Detect which cell encompasses the target text, then output its (X, Y) center coordinate. 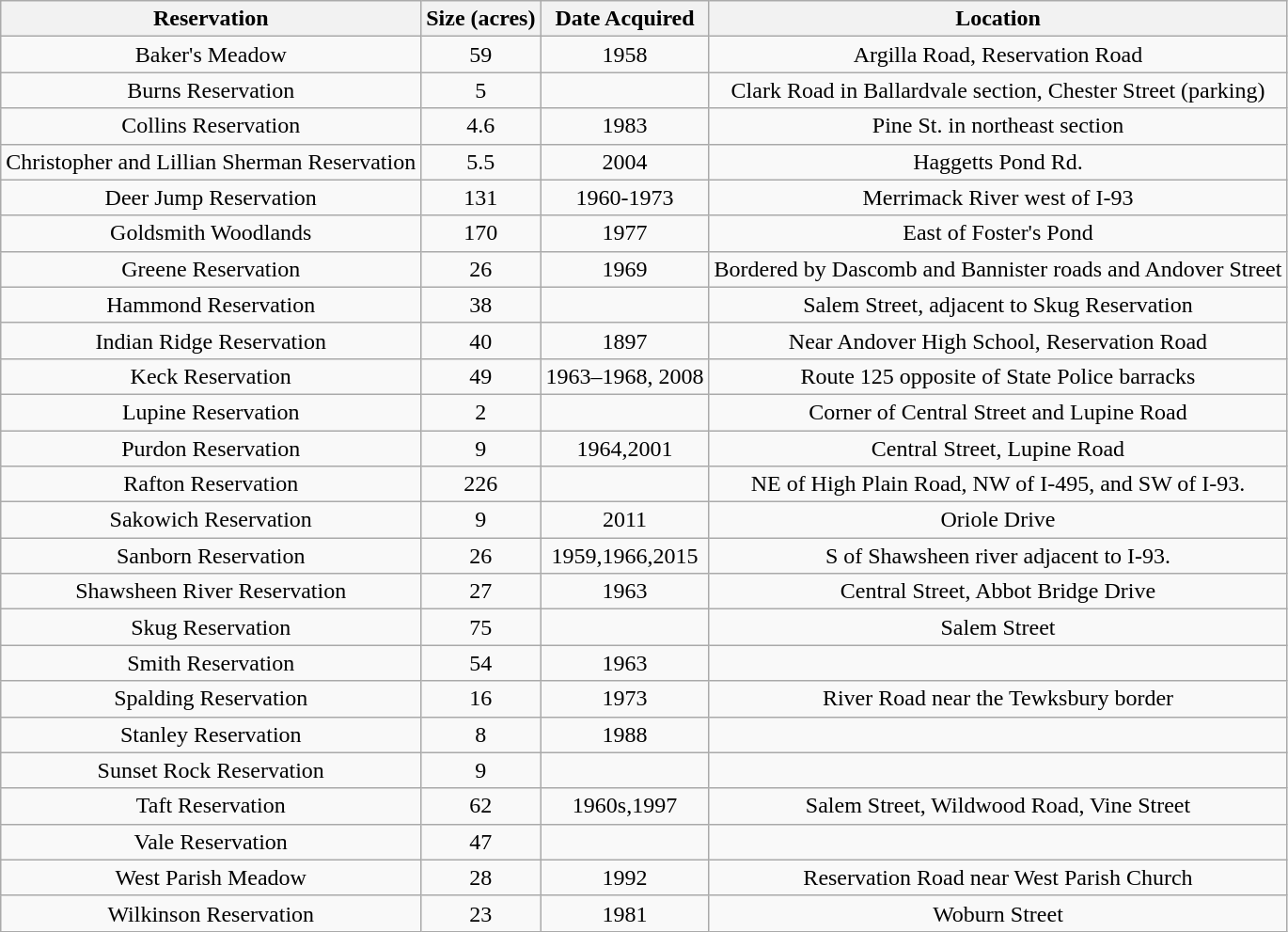
5 (481, 90)
Greene Reservation (211, 269)
62 (481, 806)
1963–1968, 2008 (624, 376)
Rafton Reservation (211, 484)
4.6 (481, 126)
40 (481, 340)
Stanley Reservation (211, 735)
Near Andover High School, Reservation Road (998, 340)
Lupine Reservation (211, 412)
1969 (624, 269)
16 (481, 699)
170 (481, 233)
1897 (624, 340)
1973 (624, 699)
Deer Jump Reservation (211, 197)
Spalding Reservation (211, 699)
River Road near the Tewksbury border (998, 699)
Pine St. in northeast section (998, 126)
Woburn Street (998, 913)
Indian Ridge Reservation (211, 340)
2011 (624, 520)
59 (481, 55)
NE of High Plain Road, NW of I-495, and SW of I-93. (998, 484)
1960s,1997 (624, 806)
1992 (624, 877)
Route 125 opposite of State Police barracks (998, 376)
1959,1966,2015 (624, 556)
Burns Reservation (211, 90)
Keck Reservation (211, 376)
1988 (624, 735)
1981 (624, 913)
Haggetts Pond Rd. (998, 162)
Reservation Road near West Parish Church (998, 877)
38 (481, 305)
54 (481, 663)
131 (481, 197)
Skug Reservation (211, 627)
Argilla Road, Reservation Road (998, 55)
Salem Street, adjacent to Skug Reservation (998, 305)
1964,2001 (624, 449)
Shawsheen River Reservation (211, 592)
Christopher and Lillian Sherman Reservation (211, 162)
1958 (624, 55)
Taft Reservation (211, 806)
226 (481, 484)
Central Street, Abbot Bridge Drive (998, 592)
S of Shawsheen river adjacent to I-93. (998, 556)
Sunset Rock Reservation (211, 770)
Wilkinson Reservation (211, 913)
2 (481, 412)
Clark Road in Ballardvale section, Chester Street (parking) (998, 90)
East of Foster's Pond (998, 233)
Smith Reservation (211, 663)
2004 (624, 162)
8 (481, 735)
Salem Street (998, 627)
Bordered by Dascomb and Bannister roads and Andover Street (998, 269)
47 (481, 842)
Sanborn Reservation (211, 556)
75 (481, 627)
West Parish Meadow (211, 877)
23 (481, 913)
1960-1973 (624, 197)
Date Acquired (624, 19)
Reservation (211, 19)
Purdon Reservation (211, 449)
1983 (624, 126)
Goldsmith Woodlands (211, 233)
Baker's Meadow (211, 55)
Vale Reservation (211, 842)
Size (acres) (481, 19)
1977 (624, 233)
28 (481, 877)
Central Street, Lupine Road (998, 449)
Corner of Central Street and Lupine Road (998, 412)
Location (998, 19)
5.5 (481, 162)
Collins Reservation (211, 126)
Salem Street, Wildwood Road, Vine Street (998, 806)
Hammond Reservation (211, 305)
49 (481, 376)
Sakowich Reservation (211, 520)
Oriole Drive (998, 520)
27 (481, 592)
Merrimack River west of I-93 (998, 197)
